Extract the [X, Y] coordinate from the center of the cell holding the provided text.  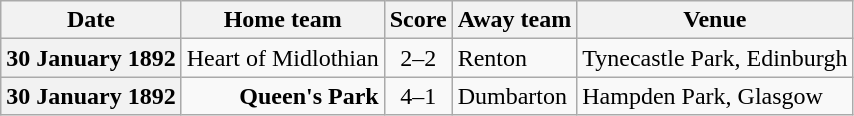
Dumbarton [514, 96]
Tynecastle Park, Edinburgh [715, 58]
Away team [514, 20]
Home team [282, 20]
2–2 [418, 58]
Date [91, 20]
Renton [514, 58]
4–1 [418, 96]
Queen's Park [282, 96]
Hampden Park, Glasgow [715, 96]
Heart of Midlothian [282, 58]
Venue [715, 20]
Score [418, 20]
